Pinpoint the cell where the given text exists, returning its [X, Y] midpoint coordinate. 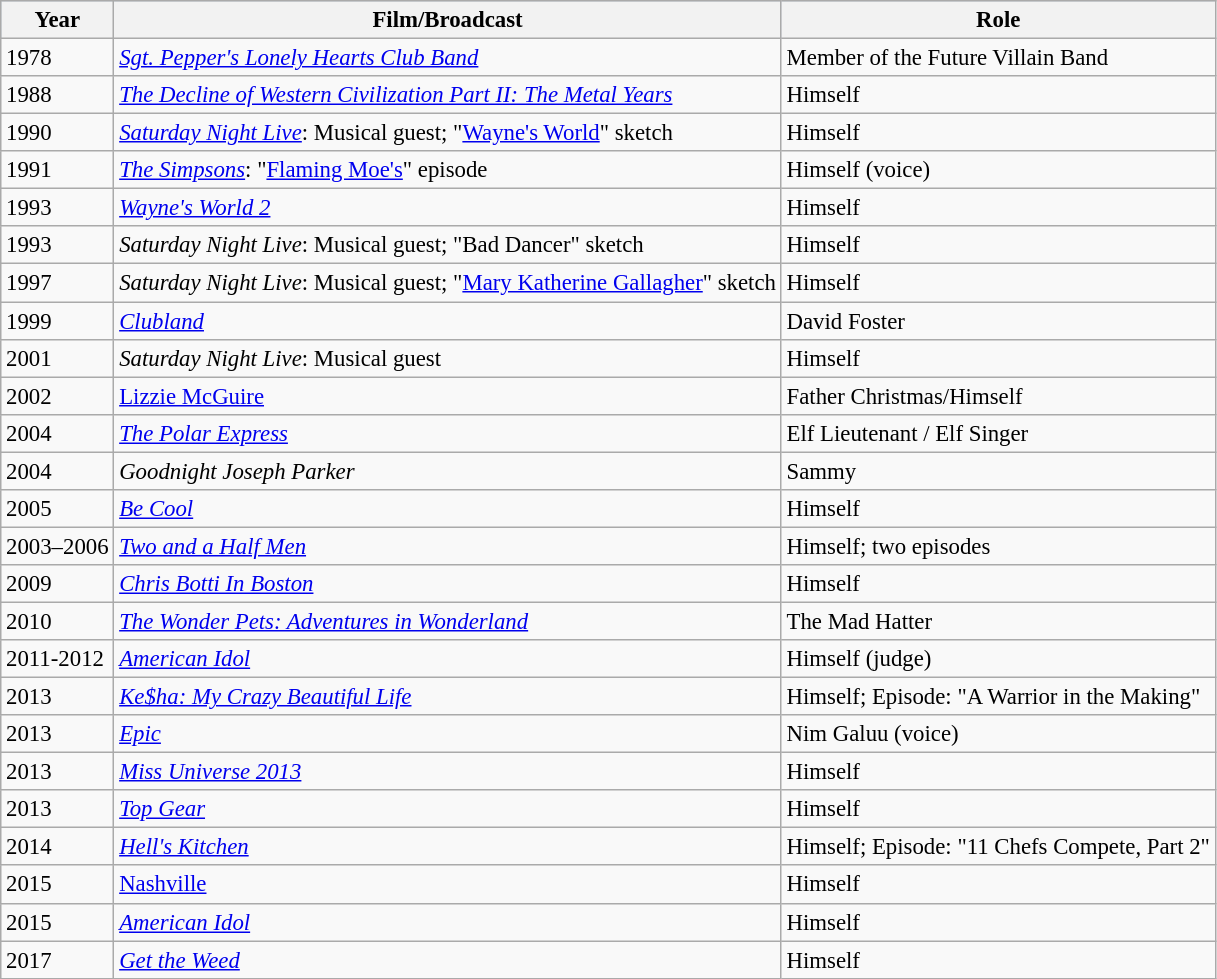
Himself; two episodes [998, 546]
Himself (judge) [998, 659]
Hell's Kitchen [448, 847]
The Wonder Pets: Adventures in Wonderland [448, 621]
Nim Galuu (voice) [998, 734]
1997 [58, 283]
2010 [58, 621]
1999 [58, 321]
Goodnight Joseph Parker [448, 471]
The Polar Express [448, 433]
Be Cool [448, 509]
2002 [58, 396]
Ke$ha: My Crazy Beautiful Life [448, 697]
Role [998, 20]
Top Gear [448, 809]
Member of the Future Villain Band [998, 58]
2001 [58, 358]
Sgt. Pepper's Lonely Hearts Club Band [448, 58]
Clubland [448, 321]
1978 [58, 58]
2011-2012 [58, 659]
Two and a Half Men [448, 546]
Get the Weed [448, 960]
1991 [58, 170]
Miss Universe 2013 [448, 772]
Wayne's World 2 [448, 208]
2009 [58, 584]
2017 [58, 960]
Epic [448, 734]
Film/Broadcast [448, 20]
2014 [58, 847]
Saturday Night Live: Musical guest; "Mary Katherine Gallagher" sketch [448, 283]
Chris Botti In Boston [448, 584]
Saturday Night Live: Musical guest; "Wayne's World" sketch [448, 133]
2003–2006 [58, 546]
Saturday Night Live: Musical guest; "Bad Dancer" sketch [448, 245]
Lizzie McGuire [448, 396]
2005 [58, 509]
Father Christmas/Himself [998, 396]
The Simpsons: "Flaming Moe's" episode [448, 170]
Elf Lieutenant / Elf Singer [998, 433]
The Decline of Western Civilization Part II: The Metal Years [448, 95]
Saturday Night Live: Musical guest [448, 358]
Himself; Episode: "11 Chefs Compete, Part 2" [998, 847]
Sammy [998, 471]
David Foster [998, 321]
1988 [58, 95]
Nashville [448, 885]
Himself; Episode: "A Warrior in the Making" [998, 697]
1990 [58, 133]
The Mad Hatter [998, 621]
Year [58, 20]
Himself (voice) [998, 170]
